Detect which cell encompasses the target text, then output its [x, y] center coordinate. 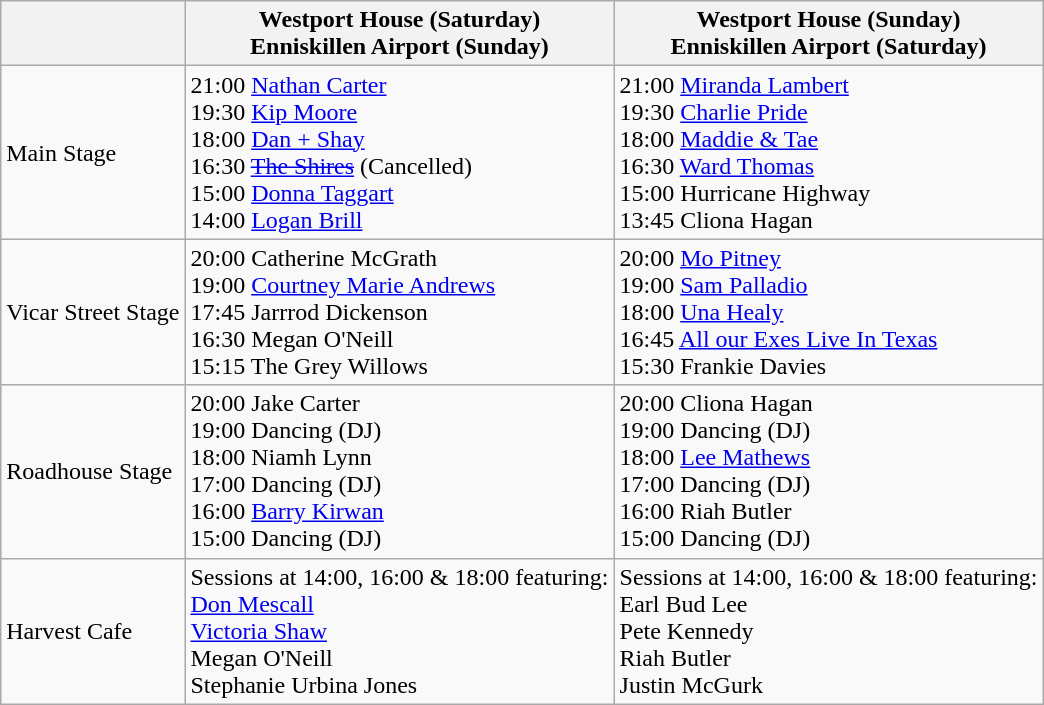
20:00 Catherine McGrath19:00 Courtney Marie Andrews17:45 Jarrrod Dickenson16:30 Megan O'Neill15:15 The Grey Willows [400, 312]
Vicar Street Stage [93, 312]
Westport House (Sunday)Enniskillen Airport (Saturday) [828, 34]
Main Stage [93, 152]
Roadhouse Stage [93, 472]
21:00 Nathan Carter19:30 Kip Moore18:00 Dan + Shay16:30 The Shires (Cancelled)15:00 Donna Taggart14:00 Logan Brill [400, 152]
Sessions at 14:00, 16:00 & 18:00 featuring:Don MescallVictoria ShawMegan O'NeillStephanie Urbina Jones [400, 631]
20:00 Mo Pitney19:00 Sam Palladio18:00 Una Healy16:45 All our Exes Live In Texas15:30 Frankie Davies [828, 312]
Sessions at 14:00, 16:00 & 18:00 featuring:Earl Bud LeePete KennedyRiah ButlerJustin McGurk [828, 631]
Westport House (Saturday)Enniskillen Airport (Sunday) [400, 34]
20:00 Cliona Hagan19:00 Dancing (DJ)18:00 Lee Mathews17:00 Dancing (DJ)16:00 Riah Butler15:00 Dancing (DJ) [828, 472]
20:00 Jake Carter19:00 Dancing (DJ)18:00 Niamh Lynn17:00 Dancing (DJ)16:00 Barry Kirwan15:00 Dancing (DJ) [400, 472]
Harvest Cafe [93, 631]
21:00 Miranda Lambert19:30 Charlie Pride18:00 Maddie & Tae16:30 Ward Thomas15:00 Hurricane Highway13:45 Cliona Hagan [828, 152]
